Return [x, y] of the center of cell containing provided text 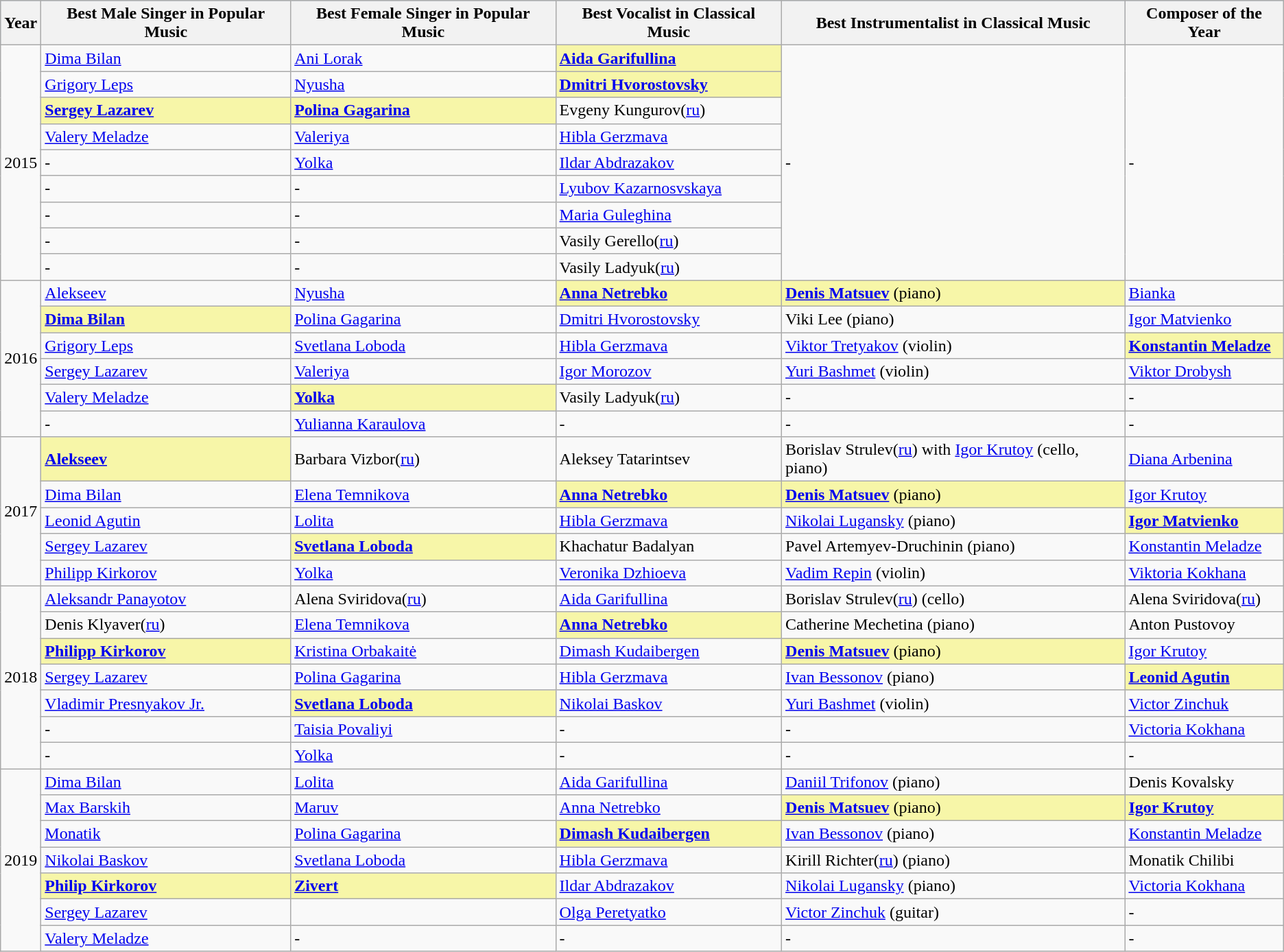
Taisia Povaliyi [423, 729]
2017 [21, 512]
Best Instrumentalist in Classical Music [953, 23]
Vasily Gerello(ru) [668, 241]
Kirill Richter(ru) (piano) [953, 860]
Daniil Trifonov (piano) [953, 781]
Diana Arbenina [1204, 460]
2015 [21, 163]
Vladimir Presnyakov Jr. [166, 703]
Evgeny Kungurov(ru) [668, 110]
Year [21, 23]
Max Barskih [166, 808]
Veronika Dzhioeva [668, 573]
Barbara Vizbor(ru) [423, 460]
Denis Klyaver(ru) [166, 625]
Zivert [423, 886]
Composer of the Year [1204, 23]
2019 [21, 859]
Ani Lorak [423, 58]
Victor Zinchuk [1204, 703]
Viki Lee (piano) [953, 319]
Best Female Singer in Popular Music [423, 23]
Philip Kirkorov [166, 886]
Catherine Mechetina (piano) [953, 625]
2018 [21, 677]
Maria Guleghina [668, 215]
Best Vocalist in Classical Music [668, 23]
Aleksey Tatarintsev [668, 460]
Monatik [166, 834]
Igor Morozov [668, 372]
2016 [21, 358]
Viktor Drobysh [1204, 372]
Bianka [1204, 293]
Khachatur Badalyan [668, 547]
Best Male Singer in Popular Music [166, 23]
Lyubov Kazarnosvskaya [668, 189]
Monatik Chilibi [1204, 860]
Borislav Strulev(ru) with Igor Krutoy (cello, piano) [953, 460]
Kristina Orbakaitė [423, 651]
Victor Zinchuk (guitar) [953, 912]
Pavel Artemyev-Druchinin (piano) [953, 547]
Viktoria Kokhana [1204, 573]
Denis Kovalsky [1204, 781]
Yulianna Karaulova [423, 424]
Borislav Strulev(ru) (cello) [953, 599]
Viktor Tretyakov (violin) [953, 345]
Olga Peretyatko [668, 912]
Aleksandr Panayotov [166, 599]
Vadim Repin (violin) [953, 573]
Maruv [423, 808]
Anton Pustovoy [1204, 625]
